Return (x, y) of the center of cell containing provided text 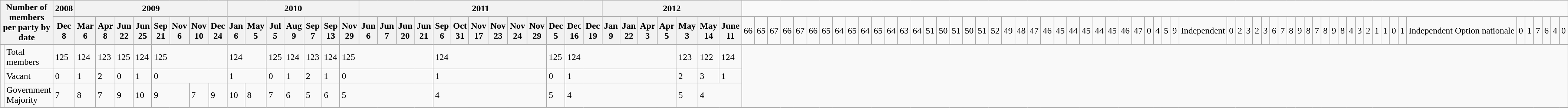
Oct 31 (460, 31)
2011 (481, 9)
2009 (151, 9)
Jan 9 (611, 31)
Independent (1203, 31)
Nov 10 (199, 31)
2008 (64, 9)
May 3 (687, 31)
Sep 13 (331, 31)
Vacant (29, 76)
2010 (293, 9)
Nov 6 (179, 31)
Apr 8 (105, 31)
Sep 7 (313, 31)
Dec 24 (218, 31)
Government Majority (29, 95)
49 (1008, 31)
63 (904, 31)
Jul 5 (275, 31)
122 (709, 57)
Sep 6 (442, 31)
Dec 5 (556, 31)
Mar 6 (85, 31)
48 (1021, 31)
2012 (672, 9)
Jan 22 (629, 31)
Jun 6 (368, 31)
Total members (29, 57)
Dec 8 (64, 31)
Sep 21 (161, 31)
Jan 6 (236, 31)
Nov 23 (498, 31)
Nov 24 (517, 31)
Jun 22 (124, 31)
Dec 16 (574, 31)
May 14 (709, 31)
May 5 (256, 31)
Nov 17 (478, 31)
June 11 (730, 31)
Jun 21 (424, 31)
Aug 9 (294, 31)
Number of membersper party by date (27, 22)
Apr 3 (648, 31)
Dec 19 (593, 31)
Apr 5 (667, 31)
52 (995, 31)
Jun 20 (405, 31)
Independent Option nationale (1462, 31)
Jun 7 (387, 31)
Jun 25 (143, 31)
